Detect which cell encompasses the target text, then output its (x, y) center coordinate. 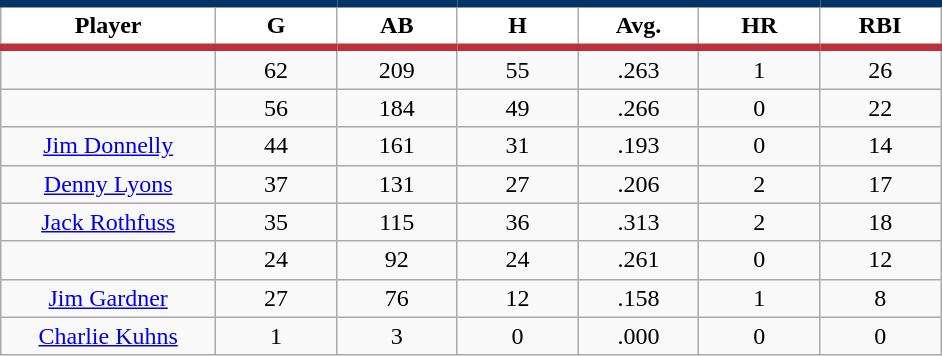
37 (276, 184)
.193 (638, 146)
209 (396, 68)
3 (396, 336)
.000 (638, 336)
Jim Donnelly (108, 146)
184 (396, 108)
131 (396, 184)
49 (518, 108)
Charlie Kuhns (108, 336)
.313 (638, 222)
36 (518, 222)
14 (880, 146)
Avg. (638, 26)
62 (276, 68)
RBI (880, 26)
35 (276, 222)
G (276, 26)
44 (276, 146)
HR (760, 26)
31 (518, 146)
.158 (638, 298)
76 (396, 298)
22 (880, 108)
.263 (638, 68)
92 (396, 260)
Denny Lyons (108, 184)
Jim Gardner (108, 298)
AB (396, 26)
26 (880, 68)
161 (396, 146)
56 (276, 108)
115 (396, 222)
Jack Rothfuss (108, 222)
55 (518, 68)
.261 (638, 260)
Player (108, 26)
8 (880, 298)
18 (880, 222)
H (518, 26)
.206 (638, 184)
17 (880, 184)
.266 (638, 108)
